Scan for the cell matching the given text and deliver its [x, y] coordinate at center. 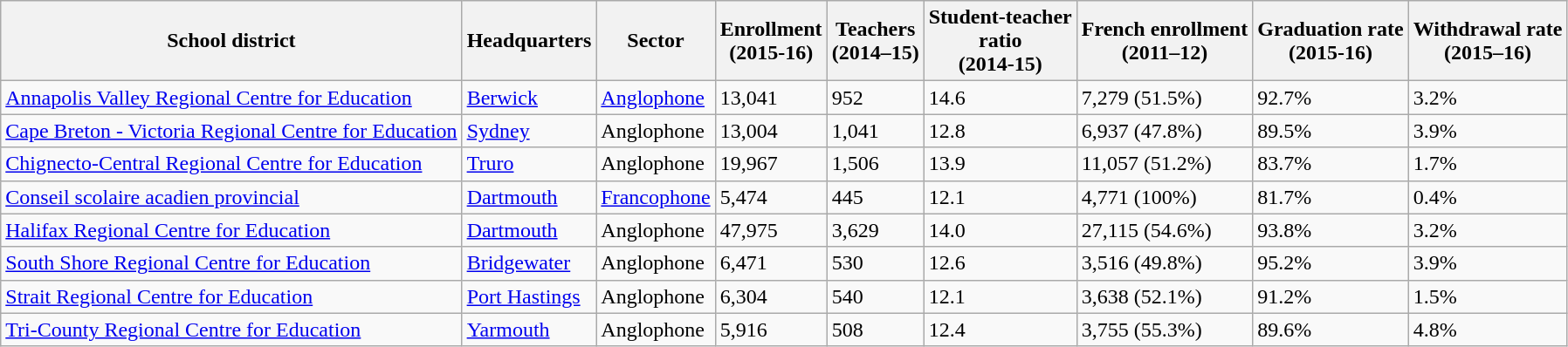
Teachers(2014–15) [875, 41]
Conseil scolaire acadien provincial [231, 197]
5,474 [771, 197]
7,279 (51.5%) [1165, 98]
540 [875, 296]
Bridgewater [529, 263]
6,471 [771, 263]
12.4 [1001, 330]
1.7% [1488, 164]
1.5% [1488, 296]
Chignecto-Central Regional Centre for Education [231, 164]
3,638 (52.1%) [1165, 296]
12.8 [1001, 131]
13,004 [771, 131]
93.8% [1331, 230]
3,516 (49.8%) [1165, 263]
Sydney [529, 131]
3,629 [875, 230]
Strait Regional Centre for Education [231, 296]
3,755 (55.3%) [1165, 330]
French enrollment(2011–12) [1165, 41]
Tri-County Regional Centre for Education [231, 330]
92.7% [1331, 98]
445 [875, 197]
Truro [529, 164]
6,304 [771, 296]
4.8% [1488, 330]
Enrollment(2015-16) [771, 41]
Berwick [529, 98]
952 [875, 98]
83.7% [1331, 164]
Halifax Regional Centre for Education [231, 230]
530 [875, 263]
Headquarters [529, 41]
47,975 [771, 230]
11,057 (51.2%) [1165, 164]
Sector [656, 41]
19,967 [771, 164]
12.6 [1001, 263]
Annapolis Valley Regional Centre for Education [231, 98]
Port Hastings [529, 296]
14.6 [1001, 98]
Withdrawal rate(2015–16) [1488, 41]
13,041 [771, 98]
0.4% [1488, 197]
5,916 [771, 330]
6,937 (47.8%) [1165, 131]
Francophone [656, 197]
South Shore Regional Centre for Education [231, 263]
1,506 [875, 164]
14.0 [1001, 230]
508 [875, 330]
91.2% [1331, 296]
95.2% [1331, 263]
Graduation rate(2015-16) [1331, 41]
Student-teacherratio(2014-15) [1001, 41]
27,115 (54.6%) [1165, 230]
1,041 [875, 131]
89.5% [1331, 131]
Yarmouth [529, 330]
13.9 [1001, 164]
4,771 (100%) [1165, 197]
81.7% [1331, 197]
School district [231, 41]
89.6% [1331, 330]
Cape Breton - Victoria Regional Centre for Education [231, 131]
